For the text-containing cell, return its midpoint in (X, Y) coordinate format. 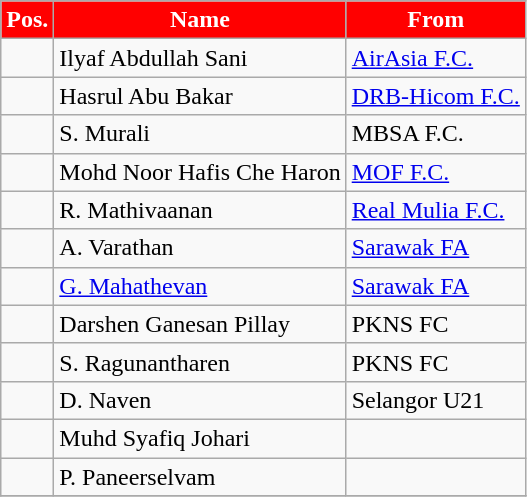
Real Mulia F.C. (436, 210)
DRB-Hicom F.C. (436, 96)
A. Varathan (200, 248)
MBSA F.C. (436, 134)
S. Murali (200, 134)
S. Ragunantharen (200, 362)
From (436, 20)
MOF F.C. (436, 172)
Darshen Ganesan Pillay (200, 324)
Ilyaf Abdullah Sani (200, 58)
Mohd Noor Hafis Che Haron (200, 172)
D. Naven (200, 400)
Selangor U21 (436, 400)
R. Mathivaanan (200, 210)
AirAsia F.C. (436, 58)
Pos. (28, 20)
P. Paneerselvam (200, 477)
G. Mahathevan (200, 286)
Muhd Syafiq Johari (200, 438)
Name (200, 20)
Hasrul Abu Bakar (200, 96)
